Scan for the cell matching the given text and deliver its [X, Y] coordinate at center. 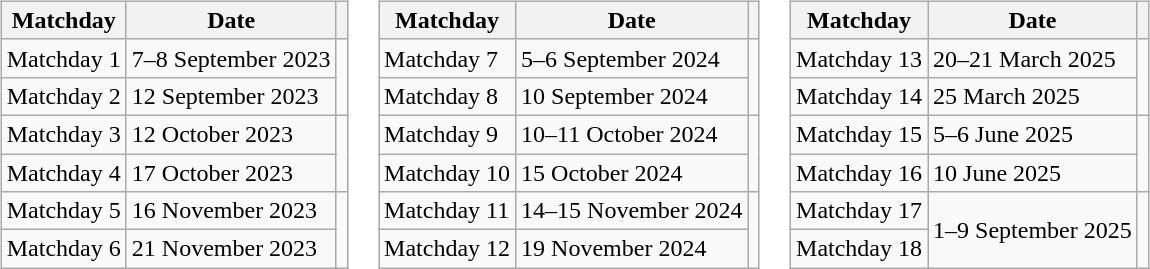
Matchday 7 [448, 58]
Matchday 4 [64, 173]
10 September 2024 [632, 96]
19 November 2024 [632, 249]
12 September 2023 [231, 96]
5–6 September 2024 [632, 58]
Matchday 5 [64, 211]
Matchday 12 [448, 249]
Matchday 11 [448, 211]
Matchday 16 [860, 173]
25 March 2025 [1033, 96]
Matchday 6 [64, 249]
21 November 2023 [231, 249]
5–6 June 2025 [1033, 134]
Matchday 8 [448, 96]
Matchday 1 [64, 58]
10 June 2025 [1033, 173]
Matchday 15 [860, 134]
Matchday 18 [860, 249]
17 October 2023 [231, 173]
10–11 October 2024 [632, 134]
Matchday 14 [860, 96]
Matchday 3 [64, 134]
16 November 2023 [231, 211]
Matchday 9 [448, 134]
20–21 March 2025 [1033, 58]
Matchday 2 [64, 96]
14–15 November 2024 [632, 211]
7–8 September 2023 [231, 58]
Matchday 13 [860, 58]
15 October 2024 [632, 173]
Matchday 17 [860, 211]
1–9 September 2025 [1033, 230]
12 October 2023 [231, 134]
Matchday 10 [448, 173]
